Locate the cell with the specified text and output its [X, Y] center coordinate. 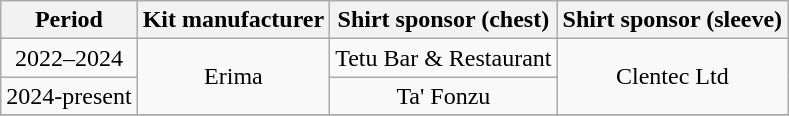
Erima [234, 77]
Tetu Bar & Restaurant [444, 58]
Clentec Ltd [672, 77]
Period [69, 20]
Shirt sponsor (sleeve) [672, 20]
2022–2024 [69, 58]
Shirt sponsor (chest) [444, 20]
Ta' Fonzu [444, 96]
2024-present [69, 96]
Kit manufacturer [234, 20]
